Return (x, y) of the center of cell containing provided text 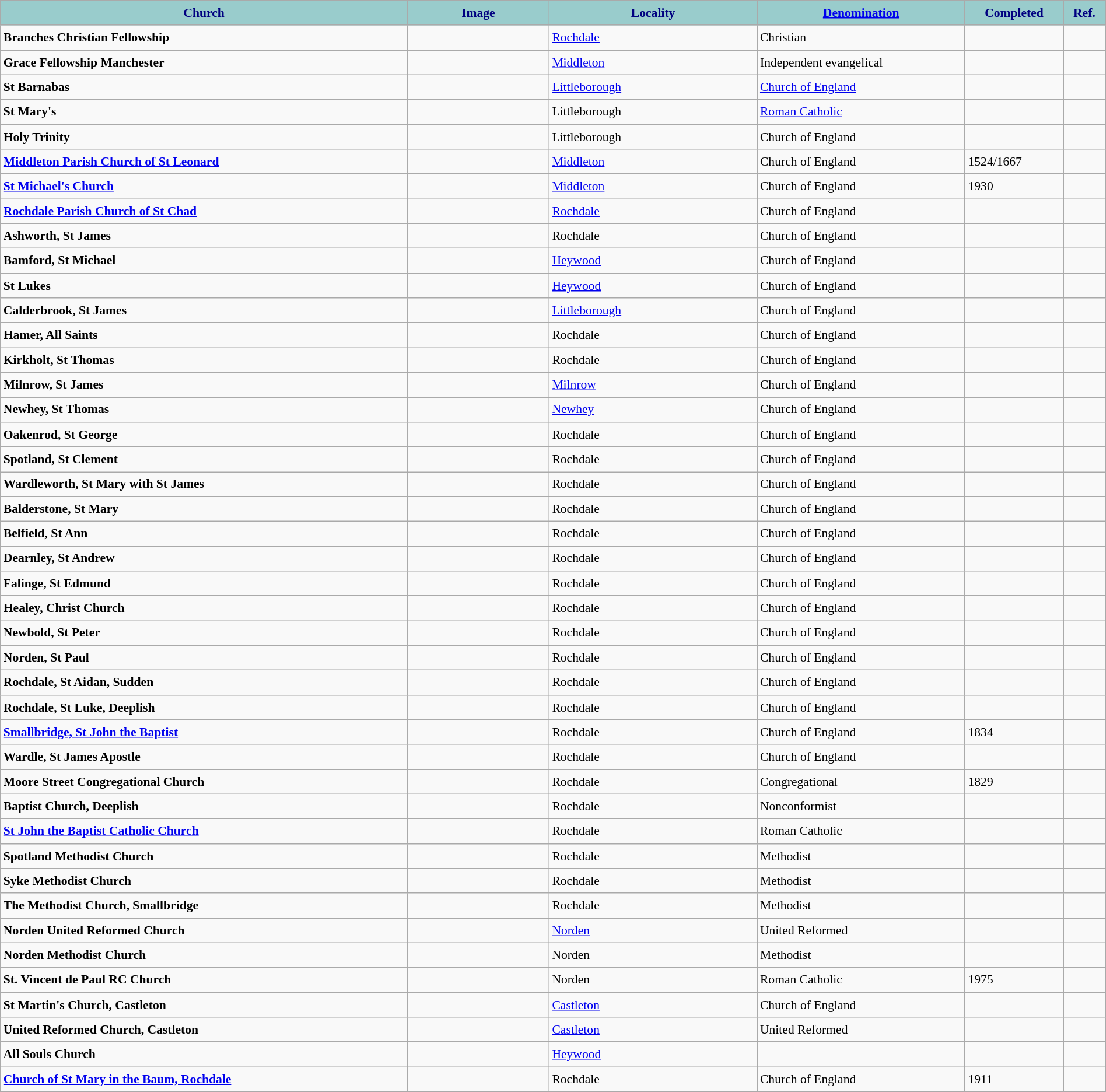
Norden United Reformed Church (204, 931)
Middleton Parish Church of St Leonard (204, 162)
Grace Fellowship Manchester (204, 63)
Newhey, St Thomas (204, 409)
St Lukes (204, 286)
1829 (1014, 782)
Church (204, 13)
Rochdale, St Aidan, Sudden (204, 682)
Smallbridge, St John the Baptist (204, 733)
Hamer, All Saints (204, 336)
Milnrow, St James (204, 385)
St Mary's (204, 112)
Newbold, St Peter (204, 633)
Moore Street Congregational Church (204, 782)
Wardleworth, St Mary with St James (204, 484)
Wardle, St James Apostle (204, 757)
1524/1667 (1014, 162)
Locality (653, 13)
Norden, St Paul (204, 658)
Spotland, St Clement (204, 460)
Ashworth, St James (204, 237)
1834 (1014, 733)
Church of St Mary in the Baum, Rochdale (204, 1079)
Denomination (861, 13)
Image (478, 13)
Congregational (861, 782)
Syke Methodist Church (204, 881)
Branches Christian Fellowship (204, 38)
Nonconformist (861, 807)
St. Vincent de Paul RC Church (204, 980)
Spotland Methodist Church (204, 856)
1975 (1014, 980)
Bamford, St Michael (204, 261)
St Barnabas (204, 87)
Independent evangelical (861, 63)
St Martin's Church, Castleton (204, 1006)
St Michael's Church (204, 187)
The Methodist Church, Smallbridge (204, 907)
Calderbrook, St James (204, 310)
Rochdale Parish Church of St Chad (204, 211)
Falinge, St Edmund (204, 583)
Rochdale, St Luke, Deeplish (204, 708)
1911 (1014, 1079)
Christian (861, 38)
Dearnley, St Andrew (204, 559)
Belfield, St Ann (204, 534)
Norden Methodist Church (204, 956)
Balderstone, St Mary (204, 509)
Ref. (1085, 13)
Newhey (653, 409)
1930 (1014, 187)
Healey, Christ Church (204, 609)
Oakenrod, St George (204, 435)
St John the Baptist Catholic Church (204, 832)
All Souls Church (204, 1055)
Completed (1014, 13)
Holy Trinity (204, 138)
Kirkholt, St Thomas (204, 360)
Milnrow (653, 385)
Baptist Church, Deeplish (204, 807)
United Reformed Church, Castleton (204, 1030)
